Extract the [X, Y] coordinate from the center of the cell holding the provided text.  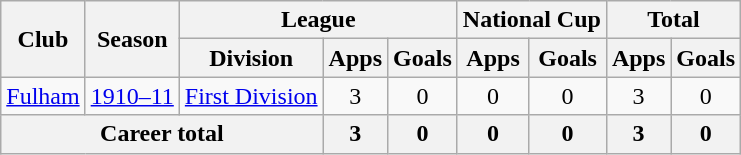
Season [132, 39]
Fulham [43, 96]
Division [251, 58]
League [318, 20]
National Cup [532, 20]
Career total [162, 134]
1910–11 [132, 96]
First Division [251, 96]
Total [673, 20]
Club [43, 39]
